Scan for the cell matching the given text and deliver its (x, y) coordinate at center. 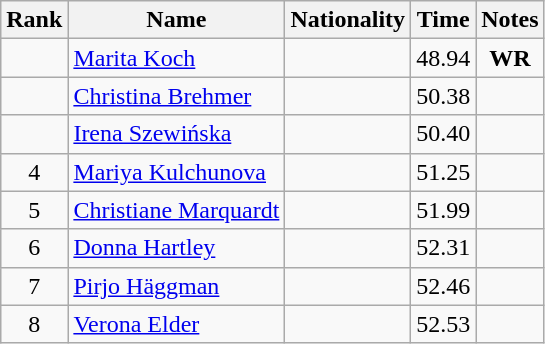
Mariya Kulchunova (176, 172)
Donna Hartley (176, 248)
Rank (34, 20)
4 (34, 172)
Time (444, 20)
7 (34, 286)
50.40 (444, 134)
52.53 (444, 324)
52.46 (444, 286)
Marita Koch (176, 58)
WR (510, 58)
5 (34, 210)
Nationality (348, 20)
Christiane Marquardt (176, 210)
48.94 (444, 58)
Pirjo Häggman (176, 286)
Christina Brehmer (176, 96)
52.31 (444, 248)
6 (34, 248)
Irena Szewińska (176, 134)
51.25 (444, 172)
8 (34, 324)
Name (176, 20)
50.38 (444, 96)
51.99 (444, 210)
Notes (510, 20)
Verona Elder (176, 324)
